Capture the cell that displays the provided text and extract its [X, Y] central coordinate. 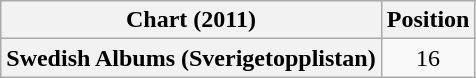
Swedish Albums (Sverigetopplistan) [191, 58]
Position [428, 20]
Chart (2011) [191, 20]
16 [428, 58]
